Return [x, y] of the center of cell containing provided text 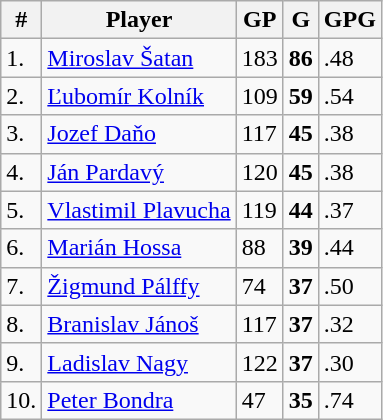
59 [300, 96]
2. [22, 96]
4. [22, 172]
47 [260, 400]
74 [260, 286]
88 [260, 248]
Vlastimil Plavucha [139, 210]
Ľubomír Kolník [139, 96]
.54 [350, 96]
120 [260, 172]
6. [22, 248]
Ladislav Nagy [139, 362]
35 [300, 400]
Player [139, 20]
183 [260, 58]
119 [260, 210]
.44 [350, 248]
Peter Bondra [139, 400]
.30 [350, 362]
44 [300, 210]
.48 [350, 58]
Miroslav Šatan [139, 58]
.74 [350, 400]
3. [22, 134]
Marián Hossa [139, 248]
Branislav Jánoš [139, 324]
8. [22, 324]
109 [260, 96]
122 [260, 362]
# [22, 20]
.37 [350, 210]
10. [22, 400]
86 [300, 58]
39 [300, 248]
7. [22, 286]
GPG [350, 20]
Ján Pardavý [139, 172]
G [300, 20]
9. [22, 362]
.32 [350, 324]
GP [260, 20]
5. [22, 210]
.50 [350, 286]
1. [22, 58]
Žigmund Pálffy [139, 286]
Jozef Daňo [139, 134]
